Locate the cell with the specified text and output its (X, Y) center coordinate. 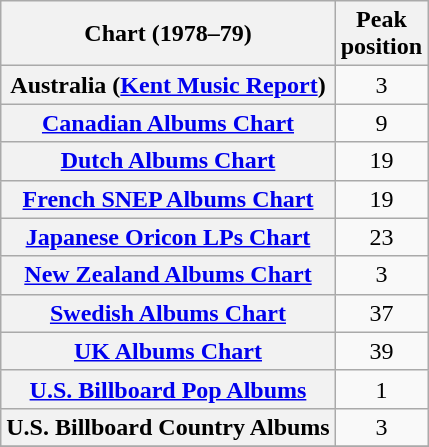
37 (381, 313)
U.S. Billboard Pop Albums (168, 389)
Peakposition (381, 34)
23 (381, 237)
Chart (1978–79) (168, 34)
Dutch Albums Chart (168, 161)
1 (381, 389)
Japanese Oricon LPs Chart (168, 237)
New Zealand Albums Chart (168, 275)
Swedish Albums Chart (168, 313)
39 (381, 351)
UK Albums Chart (168, 351)
French SNEP Albums Chart (168, 199)
9 (381, 123)
Australia (Kent Music Report) (168, 85)
U.S. Billboard Country Albums (168, 427)
Canadian Albums Chart (168, 123)
